Locate the cell with the specified text and output its (x, y) center coordinate. 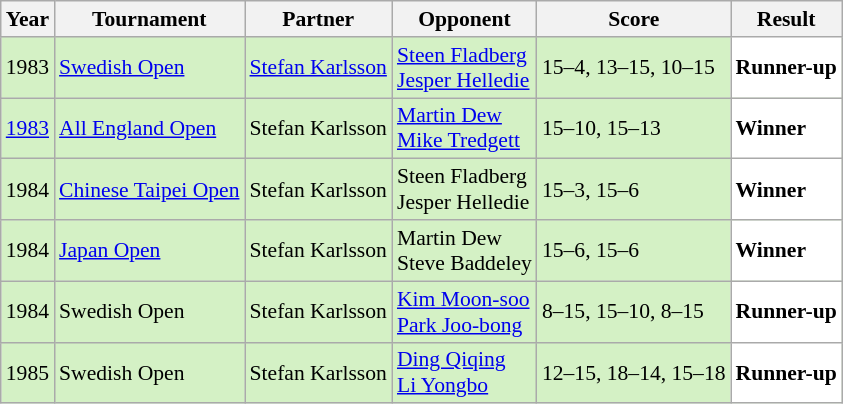
Result (786, 19)
Japan Open (149, 250)
Score (634, 19)
15–3, 15–6 (634, 190)
Martin Dew Mike Tredgett (464, 128)
15–6, 15–6 (634, 250)
15–4, 13–15, 10–15 (634, 68)
All England Open (149, 128)
12–15, 18–14, 15–18 (634, 372)
Partner (318, 19)
Ding Qiqing Li Yongbo (464, 372)
Year (28, 19)
Martin Dew Steve Baddeley (464, 250)
15–10, 15–13 (634, 128)
8–15, 15–10, 8–15 (634, 312)
Tournament (149, 19)
1985 (28, 372)
Opponent (464, 19)
Chinese Taipei Open (149, 190)
Kim Moon-soo Park Joo-bong (464, 312)
